Identify which cell holds the provided text, then report its (x, y) central coordinate. 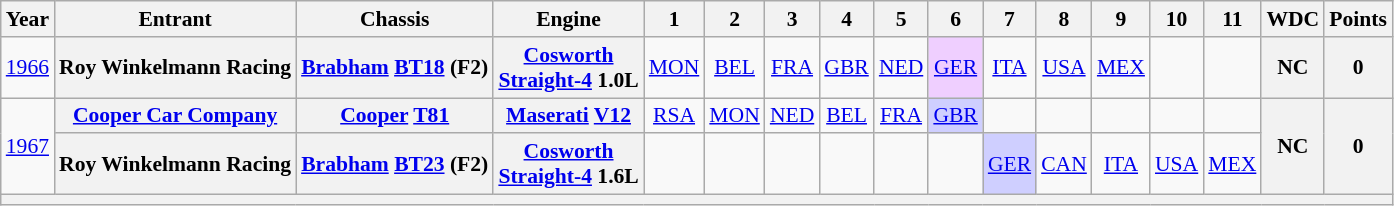
Chassis (394, 19)
Cooper T81 (394, 116)
11 (1232, 19)
2 (734, 19)
8 (1064, 19)
CosworthStraight-4 1.0L (568, 68)
1967 (28, 146)
Year (28, 19)
5 (901, 19)
Cooper Car Company (175, 116)
CAN (1064, 164)
6 (956, 19)
Engine (568, 19)
CosworthStraight-4 1.6L (568, 164)
1 (674, 19)
9 (1121, 19)
3 (792, 19)
10 (1176, 19)
Points (1358, 19)
4 (846, 19)
Maserati V12 (568, 116)
Brabham BT23 (F2) (394, 164)
RSA (674, 116)
Brabham BT18 (F2) (394, 68)
Entrant (175, 19)
7 (1010, 19)
WDC (1292, 19)
1966 (28, 68)
